Determine the [x, y] coordinate at the center of the cell enclosing the given text.  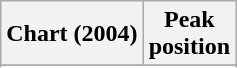
Peakposition [189, 34]
Chart (2004) [72, 34]
